Pinpoint the cell where the given text exists, returning its [x, y] midpoint coordinate. 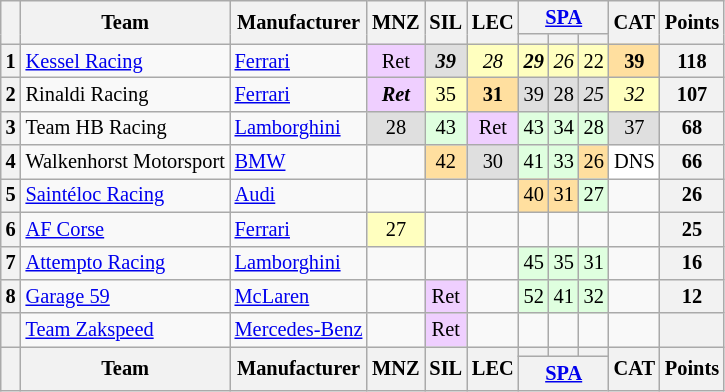
Rinaldi Racing [126, 94]
68 [692, 128]
AF Corse [126, 229]
8 [11, 296]
Team Zakspeed [126, 330]
52 [534, 296]
Team HB Racing [126, 128]
Attempto Racing [126, 263]
107 [692, 94]
45 [534, 263]
42 [446, 162]
6 [11, 229]
7 [11, 263]
4 [11, 162]
DNS [634, 162]
Audi [299, 195]
66 [692, 162]
Mercedes-Benz [299, 330]
29 [534, 61]
40 [534, 195]
Garage 59 [126, 296]
Walkenhorst Motorsport [126, 162]
McLaren [299, 296]
30 [493, 162]
Saintéloc Racing [126, 195]
2 [11, 94]
1 [11, 61]
3 [11, 128]
33 [564, 162]
16 [692, 263]
12 [692, 296]
BMW [299, 162]
34 [564, 128]
118 [692, 61]
Kessel Racing [126, 61]
5 [11, 195]
37 [634, 128]
22 [594, 61]
